From the cell containing the given text, extract its center point as [x, y] coordinate. 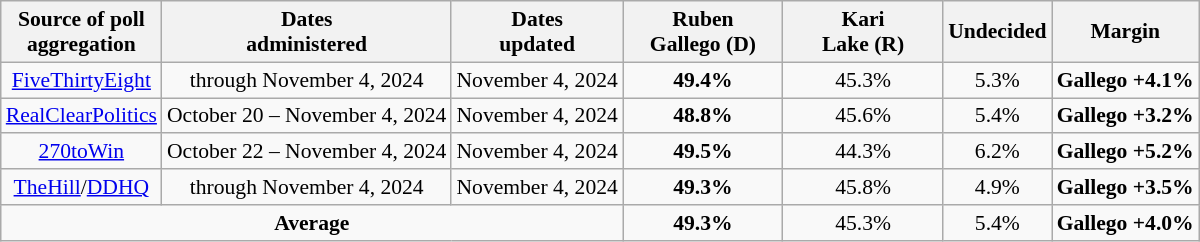
TheHill/DDHQ [82, 187]
44.3% [863, 152]
KariLake (R) [863, 32]
Average [312, 223]
October 22 – November 4, 2024 [307, 152]
Datesadministered [307, 32]
Gallego +4.0% [1126, 223]
45.8% [863, 187]
Gallego +4.1% [1126, 80]
Datesupdated [536, 32]
49.5% [703, 152]
6.2% [997, 152]
RubenGallego (D) [703, 32]
Gallego +5.2% [1126, 152]
270toWin [82, 152]
5.3% [997, 80]
Gallego +3.5% [1126, 187]
October 20 – November 4, 2024 [307, 116]
RealClearPolitics [82, 116]
Undecided [997, 32]
Source of pollaggregation [82, 32]
49.4% [703, 80]
48.8% [703, 116]
4.9% [997, 187]
Gallego +3.2% [1126, 116]
FiveThirtyEight [82, 80]
45.6% [863, 116]
Margin [1126, 32]
